Return the [x, y] coordinate for the center point of the cell that contains the specified text.  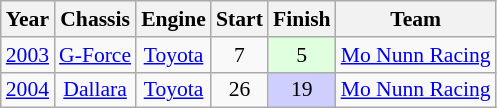
Finish [302, 19]
26 [240, 90]
2004 [28, 90]
Start [240, 19]
Year [28, 19]
Team [416, 19]
Engine [174, 19]
5 [302, 55]
2003 [28, 55]
Chassis [95, 19]
Dallara [95, 90]
G-Force [95, 55]
7 [240, 55]
19 [302, 90]
